Provide the [X, Y] coordinate of the cell's center where the given text is located.  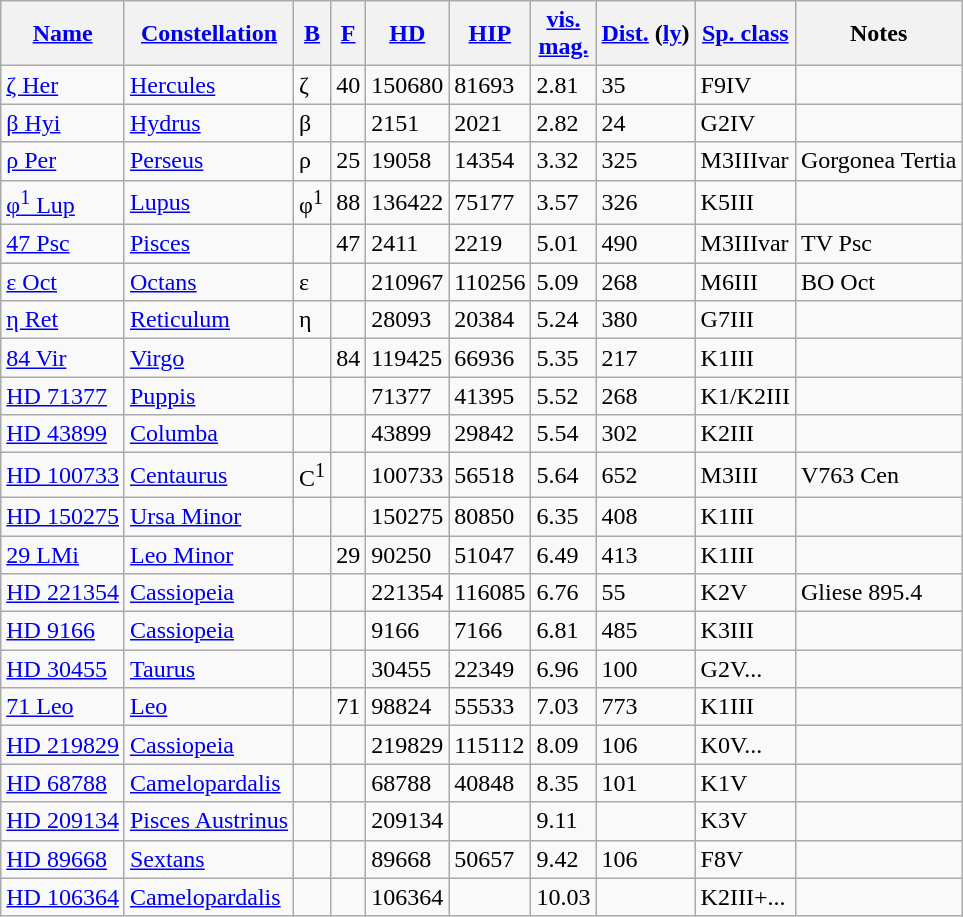
22349 [490, 669]
35 [646, 85]
14354 [490, 161]
ρ Per [63, 161]
ε Oct [63, 282]
Perseus [208, 161]
773 [646, 707]
Virgo [208, 358]
5.52 [564, 396]
9.42 [564, 859]
29842 [490, 434]
119425 [408, 358]
K3V [745, 821]
302 [646, 434]
K2III [745, 434]
HD 30455 [63, 669]
K2V [745, 593]
HD 219829 [63, 745]
η Ret [63, 320]
110256 [490, 282]
ζ Her [63, 85]
29 LMi [63, 555]
9.11 [564, 821]
Notes [878, 34]
3.32 [564, 161]
485 [646, 631]
G7III [745, 320]
HD 221354 [63, 593]
ρ [312, 161]
10.03 [564, 897]
Octans [208, 282]
8.35 [564, 783]
ε [312, 282]
HD 68788 [63, 783]
TV Psc [878, 244]
η [312, 320]
2151 [408, 123]
3.57 [564, 202]
Lupus [208, 202]
HD 100733 [63, 476]
HD 71377 [63, 396]
Sextans [208, 859]
43899 [408, 434]
209134 [408, 821]
6.76 [564, 593]
vis.mag. [564, 34]
HD 209134 [63, 821]
Gorgonea Tertia [878, 161]
Centaurus [208, 476]
219829 [408, 745]
HIP [490, 34]
217 [646, 358]
115112 [490, 745]
29 [348, 555]
408 [646, 516]
φ1 Lup [63, 202]
HD 43899 [63, 434]
81693 [490, 85]
Hydrus [208, 123]
75177 [490, 202]
221354 [408, 593]
50657 [490, 859]
40848 [490, 783]
Reticulum [208, 320]
88 [348, 202]
5.01 [564, 244]
47 [348, 244]
β Hyi [63, 123]
210967 [408, 282]
7166 [490, 631]
6.96 [564, 669]
HD [408, 34]
K5III [745, 202]
325 [646, 161]
90250 [408, 555]
101 [646, 783]
100733 [408, 476]
28093 [408, 320]
Taurus [208, 669]
G2V... [745, 669]
M3III [745, 476]
5.09 [564, 282]
8.09 [564, 745]
HD 150275 [63, 516]
Gliese 895.4 [878, 593]
Leo Minor [208, 555]
F8V [745, 859]
136422 [408, 202]
B [312, 34]
K0V... [745, 745]
2.82 [564, 123]
84 Vir [63, 358]
68788 [408, 783]
71 Leo [63, 707]
150275 [408, 516]
41395 [490, 396]
106364 [408, 897]
Leo [208, 707]
5.35 [564, 358]
490 [646, 244]
K3III [745, 631]
Columba [208, 434]
K1V [745, 783]
β [312, 123]
Puppis [208, 396]
K1/K2III [745, 396]
24 [646, 123]
2.81 [564, 85]
84 [348, 358]
55 [646, 593]
19058 [408, 161]
Pisces Austrinus [208, 821]
6.35 [564, 516]
Sp. class [745, 34]
413 [646, 555]
M6III [745, 282]
5.64 [564, 476]
7.03 [564, 707]
6.81 [564, 631]
30455 [408, 669]
40 [348, 85]
5.54 [564, 434]
80850 [490, 516]
ζ [312, 85]
BO Oct [878, 282]
25 [348, 161]
66936 [490, 358]
Ursa Minor [208, 516]
2411 [408, 244]
89668 [408, 859]
100 [646, 669]
F [348, 34]
Constellation [208, 34]
Pisces [208, 244]
71 [348, 707]
G2IV [745, 123]
φ1 [312, 202]
HD 9166 [63, 631]
C1 [312, 476]
2021 [490, 123]
51047 [490, 555]
HD 89668 [63, 859]
F9IV [745, 85]
326 [646, 202]
47 Psc [63, 244]
380 [646, 320]
5.24 [564, 320]
150680 [408, 85]
Dist. (ly) [646, 34]
116085 [490, 593]
2219 [490, 244]
Hercules [208, 85]
98824 [408, 707]
20384 [490, 320]
9166 [408, 631]
K2III+... [745, 897]
V763 Cen [878, 476]
HD 106364 [63, 897]
71377 [408, 396]
652 [646, 476]
56518 [490, 476]
Name [63, 34]
6.49 [564, 555]
55533 [490, 707]
